Pinpoint the cell where the given text exists, returning its [x, y] midpoint coordinate. 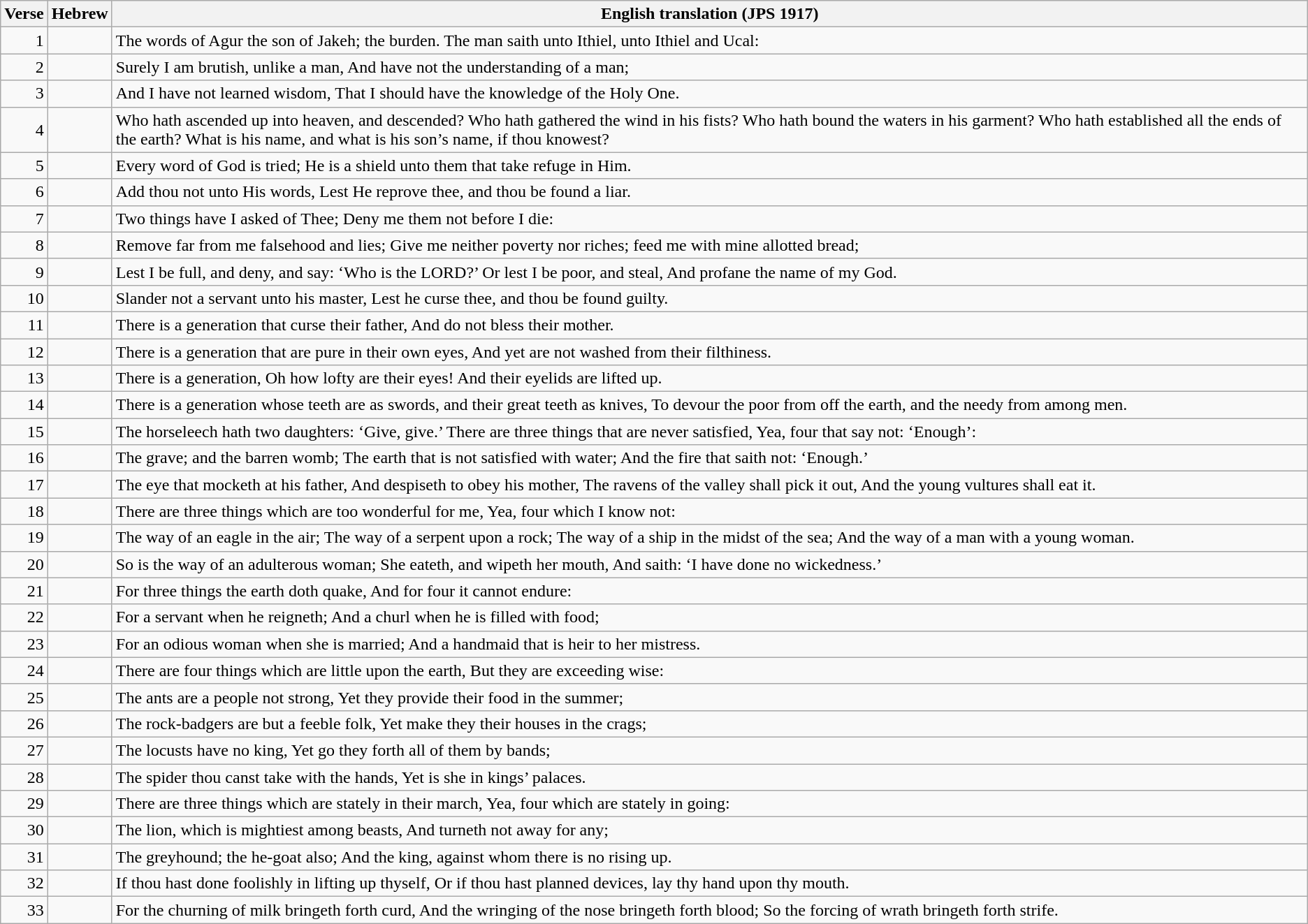
15 [24, 432]
There are three things which are stately in their march, Yea, four which are stately in going: [710, 804]
33 [24, 910]
For an odious woman when she is married; And a handmaid that is heir to her mistress. [710, 644]
The way of an eagle in the air; The way of a serpent upon a rock; The way of a ship in the midst of the sea; And the way of a man with a young woman. [710, 538]
Lest I be full, and deny, and say: ‘Who is the LORD?’ Or lest I be poor, and steal, And profane the name of my God. [710, 272]
Every word of God is tried; He is a shield unto them that take refuge in Him. [710, 166]
If thou hast done foolishly in lifting up thyself, Or if thou hast planned devices, lay thy hand upon thy mouth. [710, 883]
There is a generation, Oh how lofty are their eyes! And their eyelids are lifted up. [710, 379]
22 [24, 617]
The words of Agur the son of Jakeh; the burden. The man saith unto Ithiel, unto Ithiel and Ucal: [710, 41]
3 [24, 94]
Slander not a servant unto his master, Lest he curse thee, and thou be found guilty. [710, 298]
25 [24, 697]
16 [24, 458]
29 [24, 804]
There is a generation that curse their father, And do not bless their mother. [710, 325]
21 [24, 591]
Surely I am brutish, unlike a man, And have not the understanding of a man; [710, 67]
12 [24, 351]
2 [24, 67]
6 [24, 192]
18 [24, 511]
The ants are a people not strong, Yet they provide their food in the summer; [710, 697]
19 [24, 538]
4 [24, 130]
The grave; and the barren womb; The earth that is not satisfied with water; And the fire that saith not: ‘Enough.’ [710, 458]
The rock-badgers are but a feeble folk, Yet make they their houses in the crags; [710, 724]
Add thou not unto His words, Lest He reprove thee, and thou be found a liar. [710, 192]
17 [24, 485]
The lion, which is mightiest among beasts, And turneth not away for any; [710, 830]
The horseleech hath two daughters: ‘Give, give.’ There are three things that are never satisfied, Yea, four that say not: ‘Enough’: [710, 432]
The locusts have no king, Yet go they forth all of them by bands; [710, 750]
Hebrew [80, 14]
So is the way of an adulterous woman; She eateth, and wipeth her mouth, And saith: ‘I have done no wickedness.’ [710, 564]
7 [24, 219]
9 [24, 272]
Two things have I asked of Thee; Deny me them not before I die: [710, 219]
For a servant when he reigneth; And a churl when he is filled with food; [710, 617]
11 [24, 325]
There are four things which are little upon the earth, But they are exceeding wise: [710, 670]
1 [24, 41]
Remove far from me falsehood and lies; Give me neither poverty nor riches; feed me with mine allotted bread; [710, 245]
13 [24, 379]
For the churning of milk bringeth forth curd, And the wringing of the nose bringeth forth blood; So the forcing of wrath bringeth forth strife. [710, 910]
14 [24, 405]
8 [24, 245]
There are three things which are too wonderful for me, Yea, four which I know not: [710, 511]
The greyhound; the he-goat also; And the king, against whom there is no rising up. [710, 857]
23 [24, 644]
27 [24, 750]
There is a generation that are pure in their own eyes, And yet are not washed from their filthiness. [710, 351]
5 [24, 166]
28 [24, 777]
10 [24, 298]
And I have not learned wisdom, That I should have the knowledge of the Holy One. [710, 94]
30 [24, 830]
The spider thou canst take with the hands, Yet is she in kings’ palaces. [710, 777]
For three things the earth doth quake, And for four it cannot endure: [710, 591]
English translation (JPS 1917) [710, 14]
26 [24, 724]
24 [24, 670]
31 [24, 857]
20 [24, 564]
Verse [24, 14]
32 [24, 883]
